Return the (X, Y) coordinate for the center point of the cell that contains the specified text.  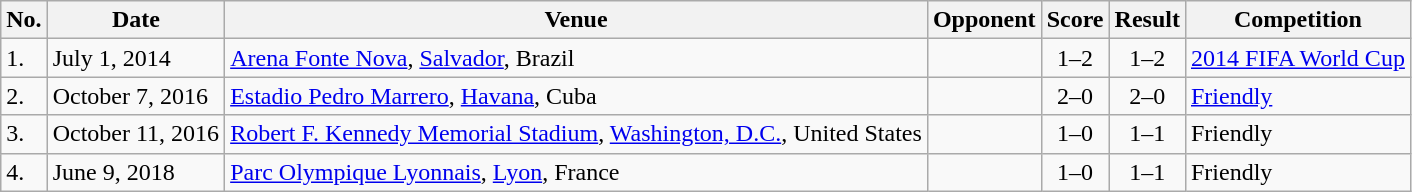
Opponent (984, 20)
Result (1147, 20)
July 1, 2014 (136, 58)
2. (24, 96)
Competition (1298, 20)
October 7, 2016 (136, 96)
Score (1075, 20)
3. (24, 134)
Robert F. Kennedy Memorial Stadium, Washington, D.C., United States (576, 134)
4. (24, 172)
Parc Olympique Lyonnais, Lyon, France (576, 172)
No. (24, 20)
Date (136, 20)
October 11, 2016 (136, 134)
Estadio Pedro Marrero, Havana, Cuba (576, 96)
Venue (576, 20)
June 9, 2018 (136, 172)
Arena Fonte Nova, Salvador, Brazil (576, 58)
1. (24, 58)
2014 FIFA World Cup (1298, 58)
